Determine the [x, y] coordinate at the center of the cell enclosing the given text.  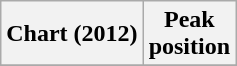
Peakposition [189, 34]
Chart (2012) [72, 34]
